From the cell containing the given text, extract its center point as (x, y) coordinate. 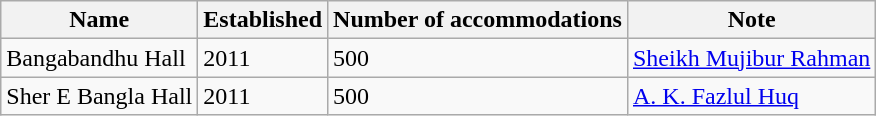
Note (751, 20)
Number of accommodations (478, 20)
Name (100, 20)
A. K. Fazlul Huq (751, 96)
Established (263, 20)
Bangabandhu Hall (100, 58)
Sheikh Mujibur Rahman (751, 58)
Sher E Bangla Hall (100, 96)
